Find where the given text appears and provide that cell's center as (X, Y) coordinate. 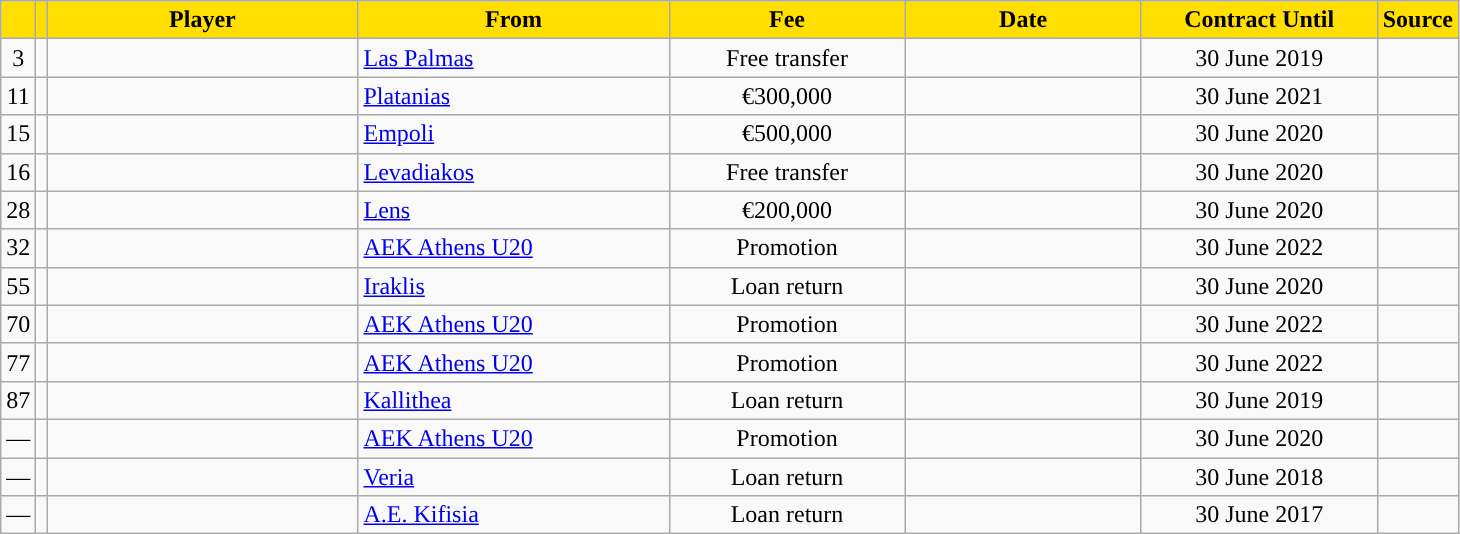
87 (18, 400)
30 June 2018 (1259, 477)
Las Palmas (514, 58)
Kallithea (514, 400)
Source (1418, 20)
Levadiakos (514, 172)
Fee (787, 20)
Platanias (514, 96)
32 (18, 248)
70 (18, 324)
30 June 2021 (1259, 96)
30 June 2017 (1259, 515)
A.E. Kifisia (514, 515)
Date (1023, 20)
77 (18, 362)
Veria (514, 477)
16 (18, 172)
€300,000 (787, 96)
15 (18, 134)
Iraklis (514, 286)
Contract Until (1259, 20)
Lens (514, 210)
Player (202, 20)
11 (18, 96)
From (514, 20)
3 (18, 58)
Empoli (514, 134)
€500,000 (787, 134)
€200,000 (787, 210)
55 (18, 286)
28 (18, 210)
